Provide the [x, y] coordinate of the cell's center where the given text is located.  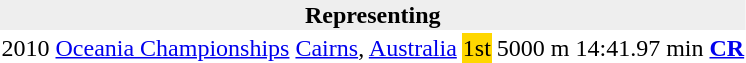
2010 [26, 48]
1st [476, 48]
Representing [373, 15]
Cairns, Australia [376, 48]
14:41.97 min CR [660, 48]
5000 m [533, 48]
Oceania Championships [172, 48]
